Return the (x, y) coordinate for the center point of the cell that contains the specified text.  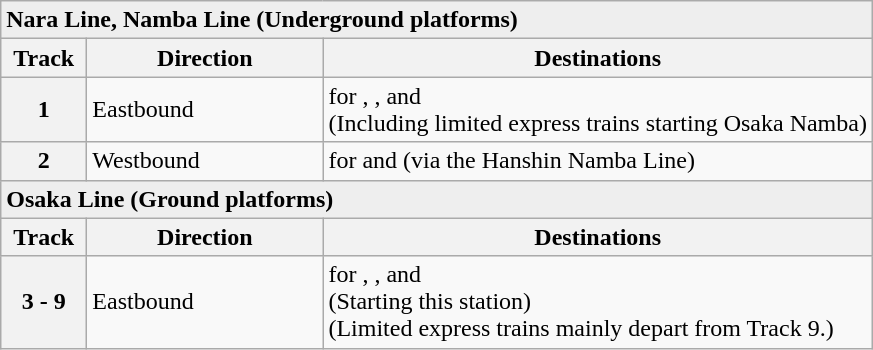
Nara Line, Namba Line (Underground platforms) (437, 20)
1 (44, 110)
2 (44, 161)
Westbound (205, 161)
Osaka Line (Ground platforms) (437, 199)
3 - 9 (44, 302)
for , , and (Starting this station)(Limited express trains mainly depart from Track 9.) (598, 302)
for , , and (Including limited express trains starting Osaka Namba) (598, 110)
for and (via the Hanshin Namba Line) (598, 161)
